Return [x, y] of the center of cell containing provided text 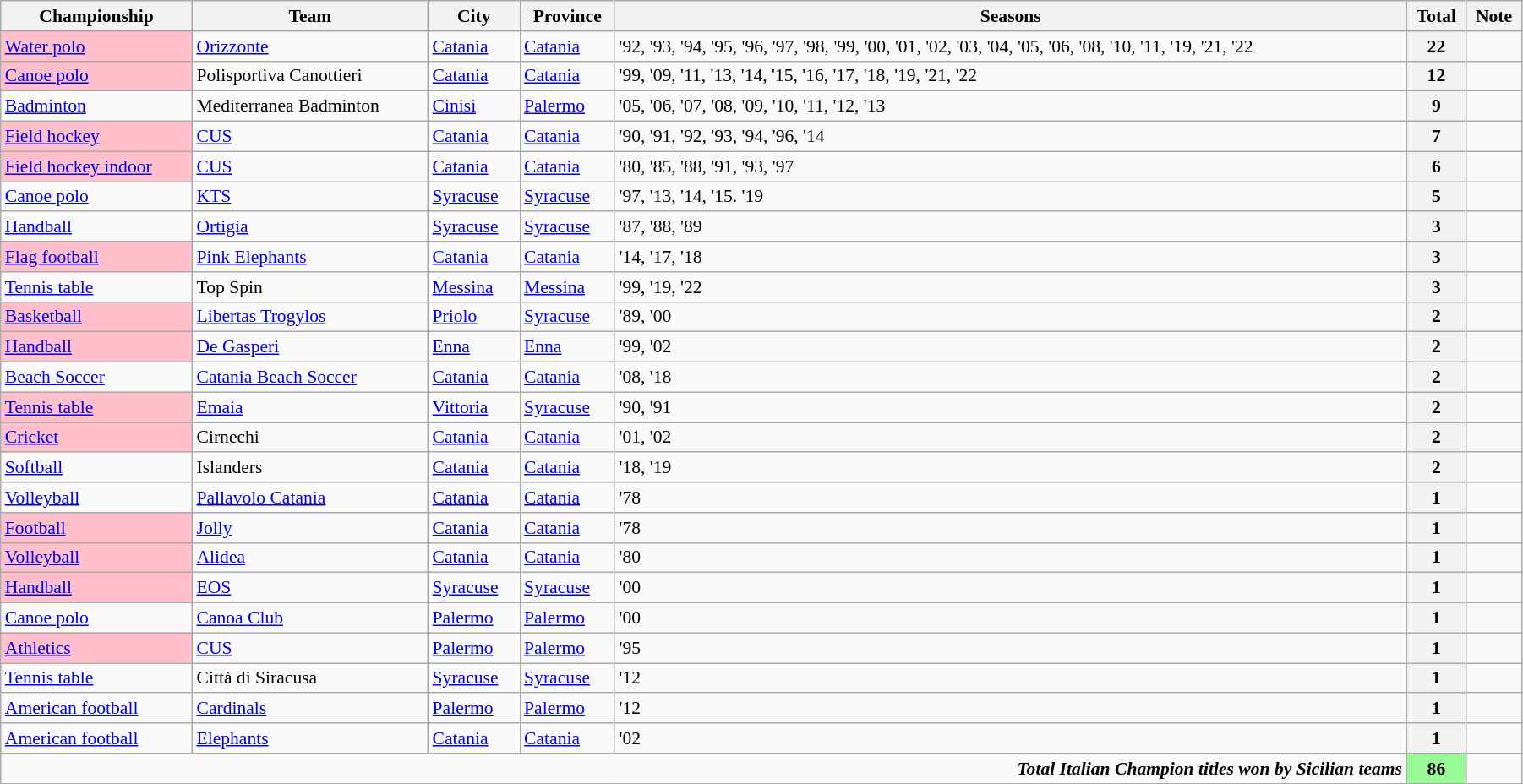
Softball [96, 468]
Polisportiva Canottieri [309, 76]
Note [1494, 16]
'90, '91 [1011, 407]
Total Italian Champion titles won by Sicilian teams [703, 769]
5 [1437, 197]
6 [1437, 166]
'05, '06, '07, '08, '09, '10, '11, '12, '13 [1011, 106]
22 [1437, 46]
Canoa Club [309, 618]
Ortigia [309, 227]
Cirnechi [309, 438]
'89, '00 [1011, 317]
Jolly [309, 528]
Seasons [1011, 16]
'18, '19 [1011, 468]
'14, '17, '18 [1011, 257]
'80, '85, '88, '91, '93, '97 [1011, 166]
Basketball [96, 317]
'08, '18 [1011, 378]
'92, '93, '94, '95, '96, '97, '98, '99, '00, '01, '02, '03, '04, '05, '06, '08, '10, '11, '19, '21, '22 [1011, 46]
Pink Elephants [309, 257]
'02 [1011, 738]
Field hockey indoor [96, 166]
'99, '09, '11, '13, '14, '15, '16, '17, '18, '19, '21, '22 [1011, 76]
7 [1437, 137]
'99, '19, '22 [1011, 287]
'99, '02 [1011, 347]
Water polo [96, 46]
Field hockey [96, 137]
Pallavolo Catania [309, 498]
Priolo [474, 317]
86 [1437, 769]
Flag football [96, 257]
Libertas Trogylos [309, 317]
Championship [96, 16]
Athletics [96, 648]
Islanders [309, 468]
Team [309, 16]
'80 [1011, 558]
Elephants [309, 738]
KTS [309, 197]
Alidea [309, 558]
'90, '91, '92, '93, '94, '96, '14 [1011, 137]
Total [1437, 16]
12 [1437, 76]
Top Spin [309, 287]
Orizzonte [309, 46]
'97, '13, '14, '15. '19 [1011, 197]
'87, '88, '89 [1011, 227]
City [474, 16]
Emaia [309, 407]
'95 [1011, 648]
Cinisi [474, 106]
Football [96, 528]
Cricket [96, 438]
Beach Soccer [96, 378]
Mediterranea Badminton [309, 106]
De Gasperi [309, 347]
Vittoria [474, 407]
9 [1437, 106]
'01, '02 [1011, 438]
EOS [309, 588]
Province [567, 16]
Città di Siracusa [309, 678]
Badminton [96, 106]
Cardinals [309, 709]
Catania Beach Soccer [309, 378]
